For the text-containing cell, return its midpoint in [x, y] coordinate format. 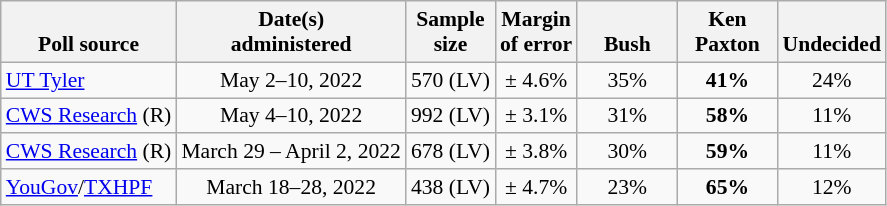
30% [627, 152]
59% [727, 152]
Bush [627, 32]
± 4.7% [536, 187]
35% [627, 80]
May 4–10, 2022 [291, 116]
Date(s)administered [291, 32]
May 2–10, 2022 [291, 80]
Undecided [831, 32]
Poll source [89, 32]
± 3.1% [536, 116]
678 (LV) [450, 152]
March 18–28, 2022 [291, 187]
12% [831, 187]
570 (LV) [450, 80]
24% [831, 80]
YouGov/TXHPF [89, 187]
Samplesize [450, 32]
UT Tyler [89, 80]
31% [627, 116]
438 (LV) [450, 187]
Marginof error [536, 32]
± 4.6% [536, 80]
March 29 – April 2, 2022 [291, 152]
41% [727, 80]
992 (LV) [450, 116]
± 3.8% [536, 152]
58% [727, 116]
KenPaxton [727, 32]
65% [727, 187]
23% [627, 187]
